Scan for the cell matching the given text and deliver its [X, Y] coordinate at center. 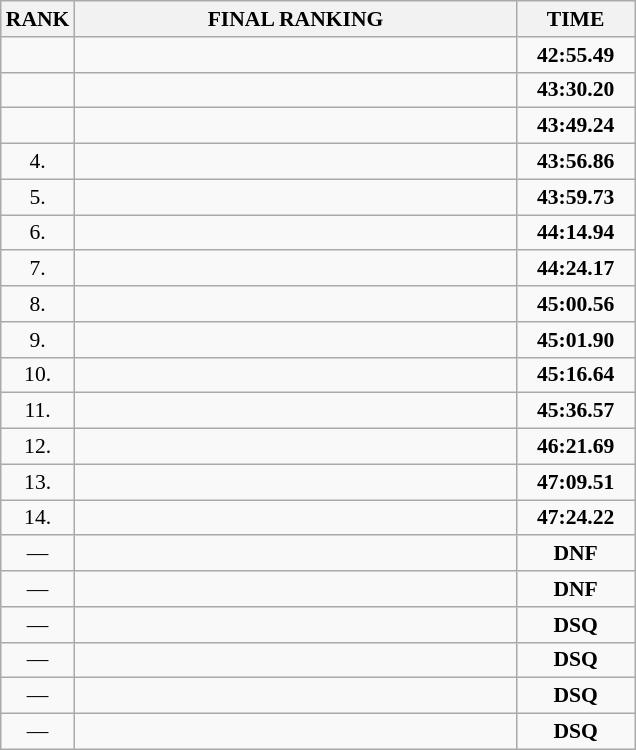
7. [38, 269]
10. [38, 375]
12. [38, 447]
RANK [38, 19]
13. [38, 482]
47:24.22 [576, 518]
5. [38, 197]
44:14.94 [576, 233]
43:30.20 [576, 90]
14. [38, 518]
45:16.64 [576, 375]
45:00.56 [576, 304]
6. [38, 233]
44:24.17 [576, 269]
45:01.90 [576, 340]
4. [38, 162]
43:49.24 [576, 126]
47:09.51 [576, 482]
46:21.69 [576, 447]
9. [38, 340]
43:59.73 [576, 197]
11. [38, 411]
43:56.86 [576, 162]
42:55.49 [576, 55]
TIME [576, 19]
FINAL RANKING [295, 19]
8. [38, 304]
45:36.57 [576, 411]
